Provide the (x, y) coordinate of the cell's center where the given text is located.  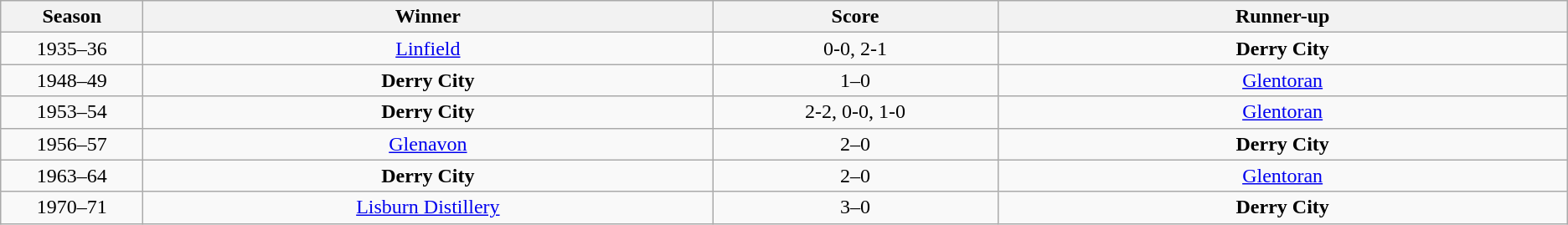
3–0 (855, 207)
Score (855, 17)
Runner-up (1282, 17)
2-2, 0-0, 1-0 (855, 112)
1948–49 (72, 80)
1953–54 (72, 112)
1970–71 (72, 207)
Season (72, 17)
Glenavon (428, 144)
1956–57 (72, 144)
Winner (428, 17)
0-0, 2-1 (855, 49)
1–0 (855, 80)
1935–36 (72, 49)
Lisburn Distillery (428, 207)
Linfield (428, 49)
1963–64 (72, 176)
